Scan for the cell matching the given text and deliver its (x, y) coordinate at center. 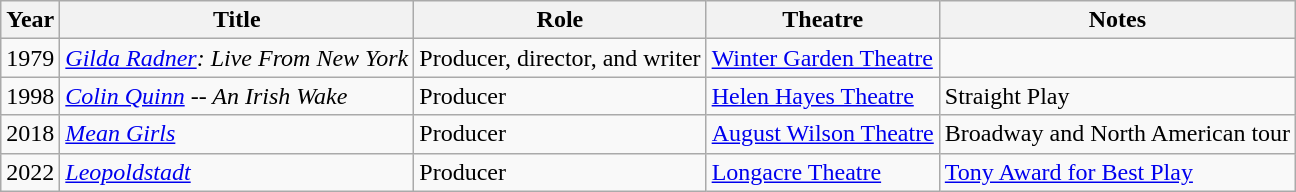
Gilda Radner: Live From New York (237, 58)
Helen Hayes Theatre (822, 96)
Tony Award for Best Play (1117, 172)
Notes (1117, 20)
Title (237, 20)
Broadway and North American tour (1117, 134)
Leopoldstadt (237, 172)
Straight Play (1117, 96)
Longacre Theatre (822, 172)
Colin Quinn -- An Irish Wake (237, 96)
Winter Garden Theatre (822, 58)
2018 (30, 134)
Producer, director, and writer (560, 58)
1998 (30, 96)
August Wilson Theatre (822, 134)
Year (30, 20)
2022 (30, 172)
Mean Girls (237, 134)
Role (560, 20)
Theatre (822, 20)
1979 (30, 58)
